Extract the [X, Y] coordinate from the center of the cell holding the provided text.  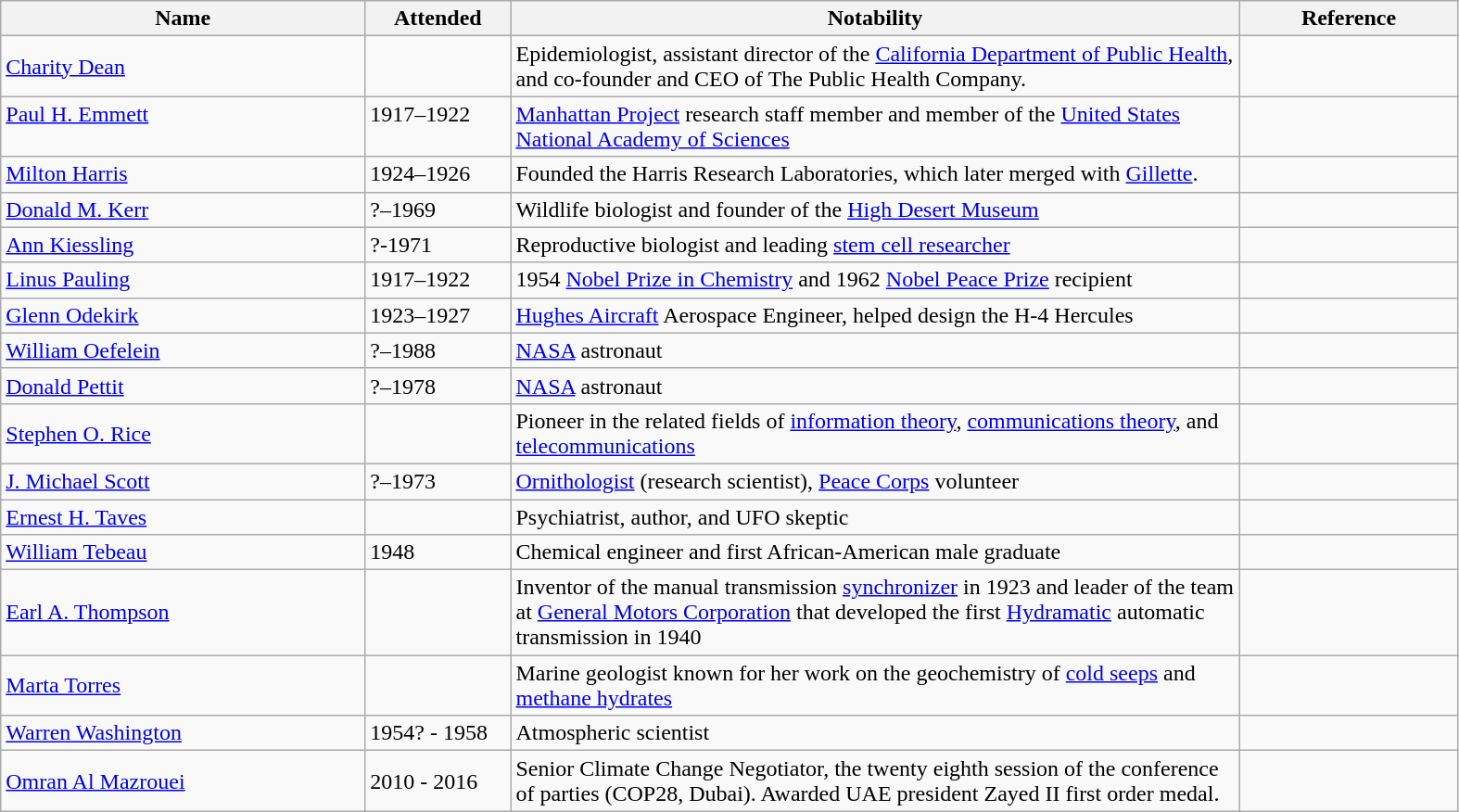
1948 [438, 552]
Name [184, 19]
Omran Al Mazrouei [184, 780]
William Oefelein [184, 350]
Founded the Harris Research Laboratories, which later merged with Gillette. [875, 174]
Warren Washington [184, 733]
J. Michael Scott [184, 481]
Linus Pauling [184, 280]
Donald Pettit [184, 386]
Ernest H. Taves [184, 516]
2010 - 2016 [438, 780]
Wildlife biologist and founder of the High Desert Museum [875, 209]
?–1969 [438, 209]
Glenn Odekirk [184, 315]
1924–1926 [438, 174]
Charity Dean [184, 67]
1954? - 1958 [438, 733]
?–1973 [438, 481]
Epidemiologist, assistant director of the California Department of Public Health, and co-founder and CEO of The Public Health Company. [875, 67]
Attended [438, 19]
Reference [1349, 19]
Earl A. Thompson [184, 613]
Ann Kiessling [184, 245]
Reproductive biologist and leading stem cell researcher [875, 245]
1954 Nobel Prize in Chemistry and 1962 Nobel Peace Prize recipient [875, 280]
1923–1927 [438, 315]
Atmospheric scientist [875, 733]
Psychiatrist, author, and UFO skeptic [875, 516]
?-1971 [438, 245]
William Tebeau [184, 552]
Manhattan Project research staff member and member of the United States National Academy of Sciences [875, 126]
Hughes Aircraft Aerospace Engineer, helped design the H-4 Hercules [875, 315]
Ornithologist (research scientist), Peace Corps volunteer [875, 481]
Milton Harris [184, 174]
?–1988 [438, 350]
Donald M. Kerr [184, 209]
Paul H. Emmett [184, 126]
Marine geologist known for her work on the geochemistry of cold seeps and methane hydrates [875, 686]
Marta Torres [184, 686]
?–1978 [438, 386]
Chemical engineer and first African-American male graduate [875, 552]
Pioneer in the related fields of information theory, communications theory, and telecommunications [875, 434]
Notability [875, 19]
Stephen O. Rice [184, 434]
